Pinpoint the cell where the given text exists, returning its (X, Y) midpoint coordinate. 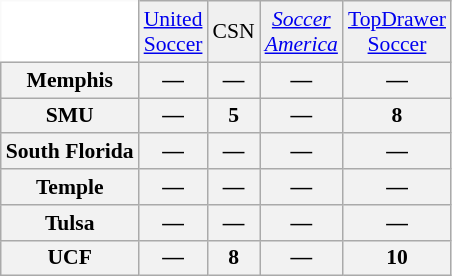
UCF (70, 258)
CSN (234, 32)
Temple (70, 187)
Memphis (70, 80)
SoccerAmerica (302, 32)
South Florida (70, 152)
Tulsa (70, 223)
10 (397, 258)
SMU (70, 116)
UnitedSoccer (174, 32)
5 (234, 116)
TopDrawerSoccer (397, 32)
